Find where the given text appears and provide that cell's center as [x, y] coordinate. 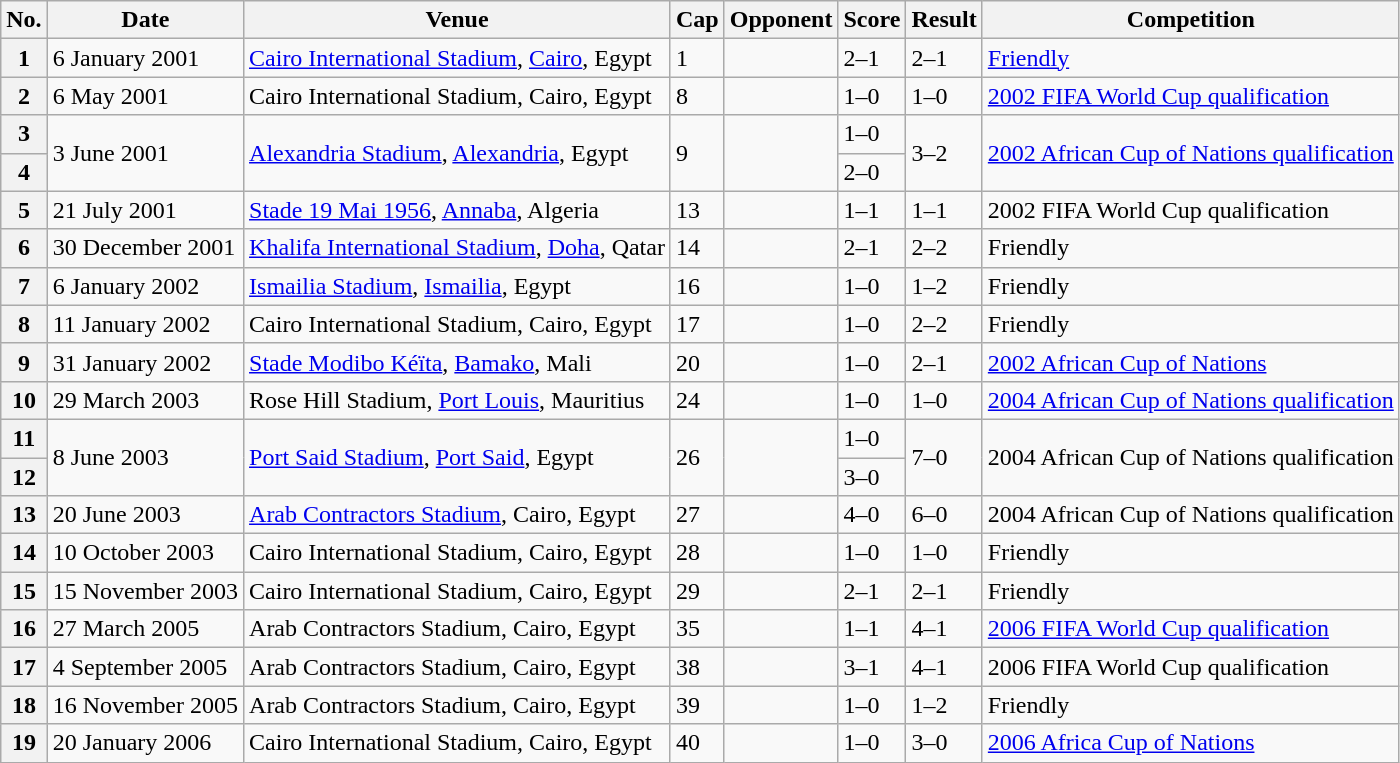
19 [24, 743]
15 [24, 591]
26 [697, 457]
16 November 2005 [145, 705]
Date [145, 20]
12 [24, 477]
Venue [458, 20]
38 [697, 667]
6 May 2001 [145, 96]
35 [697, 629]
Khalifa International Stadium, Doha, Qatar [458, 248]
27 [697, 515]
29 March 2003 [145, 400]
Cap [697, 20]
6 [24, 248]
29 [697, 591]
10 [24, 400]
No. [24, 20]
3–2 [944, 153]
6 January 2001 [145, 58]
20 [697, 362]
6 January 2002 [145, 286]
20 June 2003 [145, 515]
2002 African Cup of Nations qualification [1190, 153]
21 July 2001 [145, 210]
3 June 2001 [145, 153]
31 January 2002 [145, 362]
7–0 [944, 457]
2–0 [872, 172]
Result [944, 20]
2 [24, 96]
2006 Africa Cup of Nations [1190, 743]
4 [24, 172]
20 January 2006 [145, 743]
40 [697, 743]
Rose Hill Stadium, Port Louis, Mauritius [458, 400]
Stade Modibo Kéïta, Bamako, Mali [458, 362]
6–0 [944, 515]
11 January 2002 [145, 324]
11 [24, 438]
Opponent [781, 20]
Stade 19 Mai 1956, Annaba, Algeria [458, 210]
27 March 2005 [145, 629]
Alexandria Stadium, Alexandria, Egypt [458, 153]
30 December 2001 [145, 248]
15 November 2003 [145, 591]
18 [24, 705]
7 [24, 286]
Competition [1190, 20]
Ismailia Stadium, Ismailia, Egypt [458, 286]
39 [697, 705]
10 October 2003 [145, 553]
Port Said Stadium, Port Said, Egypt [458, 457]
24 [697, 400]
4–0 [872, 515]
3 [24, 134]
2002 African Cup of Nations [1190, 362]
4 September 2005 [145, 667]
28 [697, 553]
8 June 2003 [145, 457]
3–1 [872, 667]
5 [24, 210]
Score [872, 20]
